Locate the cell with the specified text and output its [x, y] center coordinate. 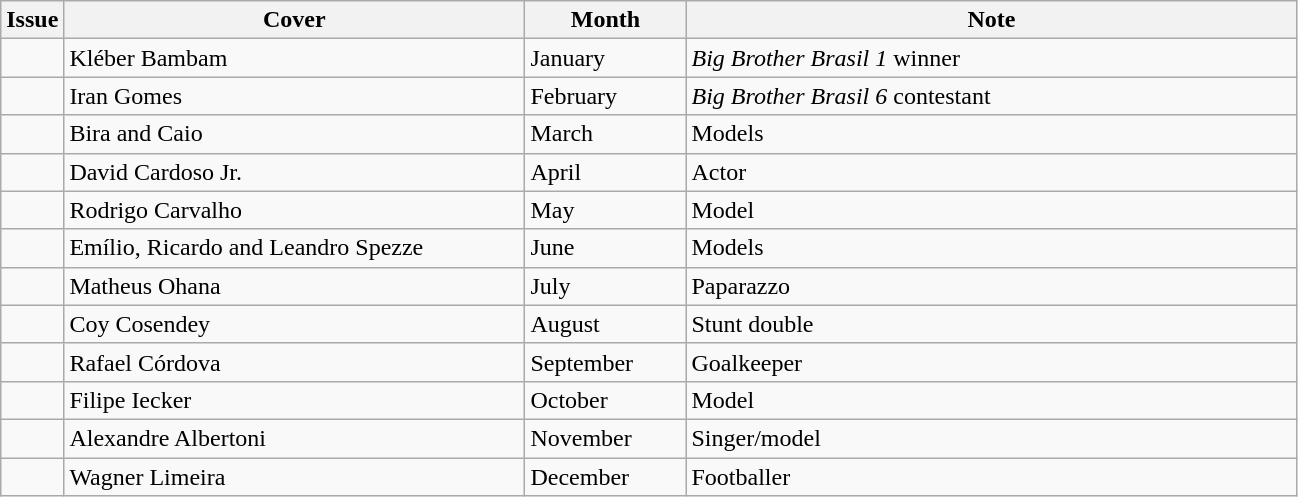
Goalkeeper [992, 362]
November [606, 438]
Iran Gomes [294, 96]
Filipe Iecker [294, 400]
Big Brother Brasil 6 contestant [992, 96]
Rafael Córdova [294, 362]
Note [992, 20]
Issue [32, 20]
August [606, 324]
January [606, 58]
May [606, 210]
Cover [294, 20]
Wagner Limeira [294, 477]
Stunt double [992, 324]
October [606, 400]
Singer/model [992, 438]
June [606, 248]
Footballer [992, 477]
Actor [992, 172]
Alexandre Albertoni [294, 438]
Big Brother Brasil 1 winner [992, 58]
Coy Cosendey [294, 324]
Bira and Caio [294, 134]
April [606, 172]
July [606, 286]
Month [606, 20]
David Cardoso Jr. [294, 172]
Emílio, Ricardo and Leandro Spezze [294, 248]
September [606, 362]
Kléber Bambam [294, 58]
March [606, 134]
Paparazzo [992, 286]
Rodrigo Carvalho [294, 210]
February [606, 96]
Matheus Ohana [294, 286]
December [606, 477]
